Identify which cell holds the provided text, then report its (X, Y) central coordinate. 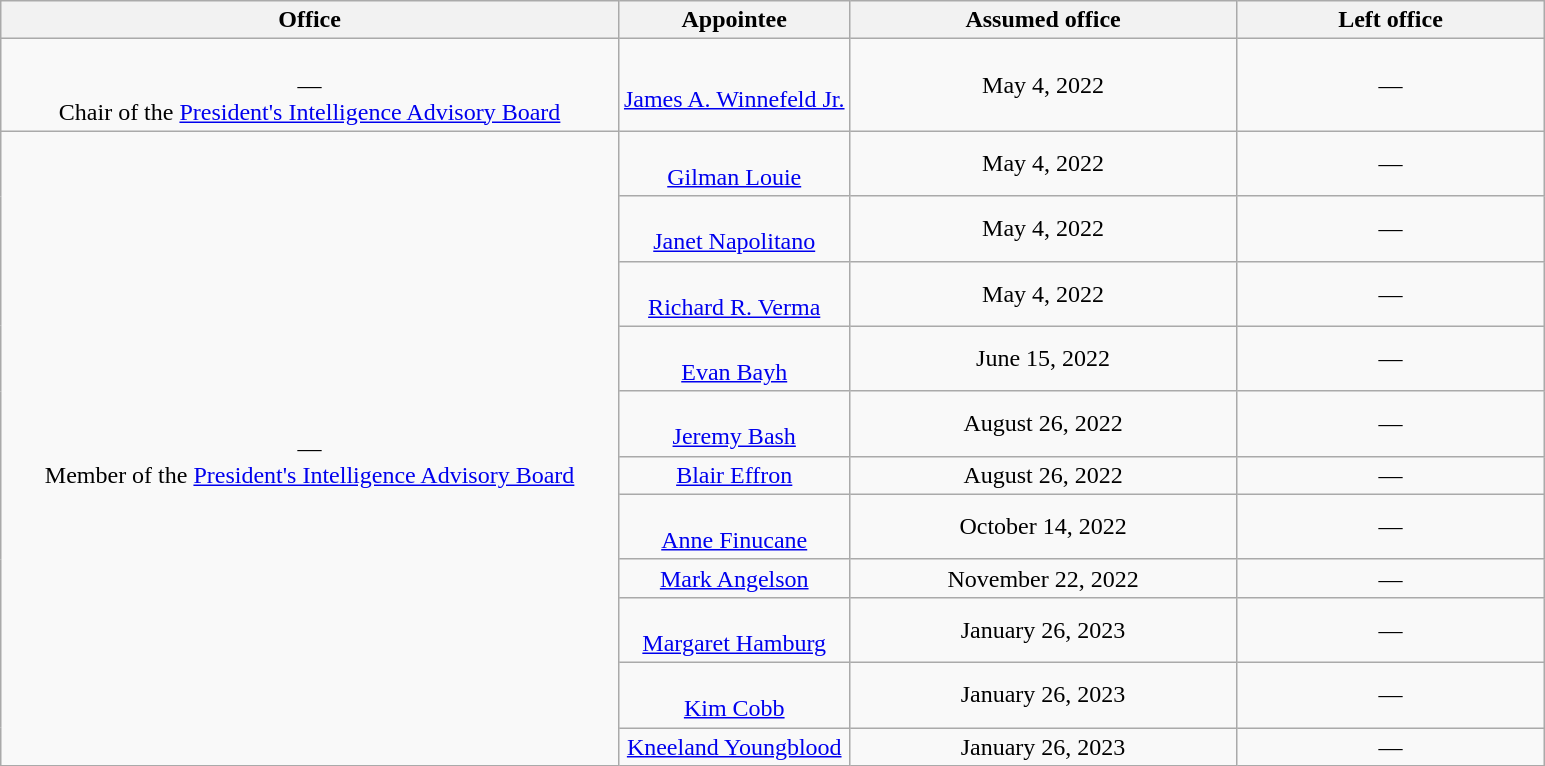
Evan Bayh (734, 358)
Left office (1390, 20)
Janet Napolitano (734, 228)
Appointee (734, 20)
Margaret Hamburg (734, 630)
Kim Cobb (734, 694)
Gilman Louie (734, 164)
Richard R. Verma (734, 294)
Mark Angelson (734, 578)
Assumed office (1043, 20)
Jeremy Bash (734, 424)
November 22, 2022 (1043, 578)
Kneeland Youngblood (734, 747)
June 15, 2022 (1043, 358)
—Chair of the President's Intelligence Advisory Board (310, 85)
Office (310, 20)
Anne Finucane (734, 526)
October 14, 2022 (1043, 526)
Blair Effron (734, 475)
James A. Winnefeld Jr. (734, 85)
—Member of the President's Intelligence Advisory Board (310, 448)
